Provide the (X, Y) coordinate of the cell's center where the given text is located.  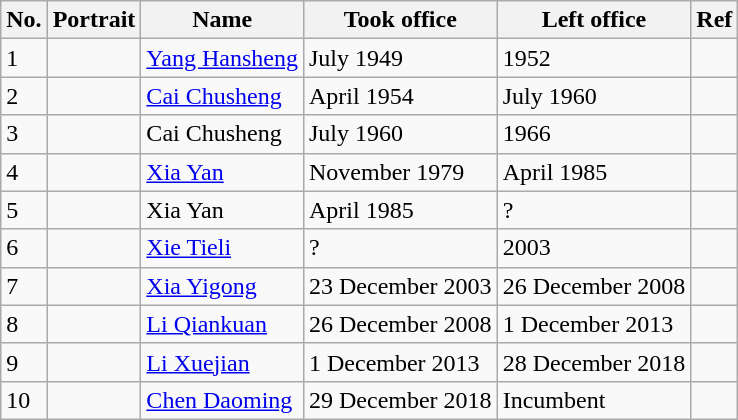
Name (222, 20)
23 December 2003 (400, 286)
8 (24, 324)
Left office (594, 20)
Chen Daoming (222, 400)
9 (24, 362)
4 (24, 172)
Yang Hansheng (222, 58)
28 December 2018 (594, 362)
2 (24, 96)
July 1949 (400, 58)
Li Qiankuan (222, 324)
No. (24, 20)
5 (24, 210)
Portrait (94, 20)
Incumbent (594, 400)
1 (24, 58)
Xie Tieli (222, 248)
November 1979 (400, 172)
Ref (714, 20)
3 (24, 134)
1966 (594, 134)
2003 (594, 248)
7 (24, 286)
April 1954 (400, 96)
29 December 2018 (400, 400)
Took office (400, 20)
Xia Yigong (222, 286)
Li Xuejian (222, 362)
1952 (594, 58)
6 (24, 248)
10 (24, 400)
